From the cell containing the given text, extract its center point as (x, y) coordinate. 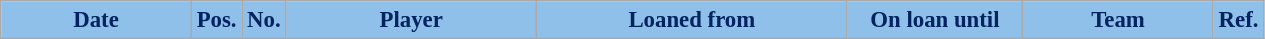
Ref. (1238, 20)
On loan until (935, 20)
Team (1118, 20)
Pos. (216, 20)
No. (264, 20)
Date (96, 20)
Player (412, 20)
Loaned from (692, 20)
